Extract the [X, Y] coordinate from the center of the cell holding the provided text.  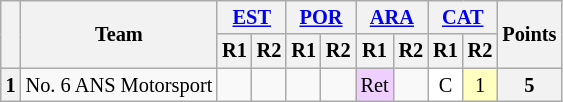
EST [252, 17]
No. 6 ANS Motorsport [120, 85]
Team [120, 34]
C [446, 85]
ARA [392, 17]
POR [320, 17]
Ret [375, 85]
5 [529, 85]
CAT [462, 17]
Points [529, 34]
